Capture the cell that displays the provided text and extract its (x, y) central coordinate. 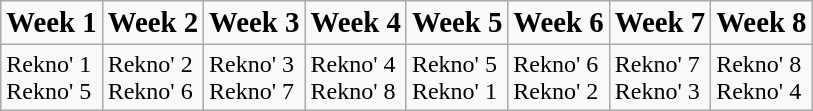
Week 3 (254, 23)
Rekno' 1Rekno' 5 (52, 78)
Rekno' 6Rekno' 2 (558, 78)
Rekno' 4Rekno' 8 (356, 78)
Rekno' 5Rekno' 1 (456, 78)
Rekno' 2Rekno' 6 (152, 78)
Week 7 (660, 23)
Week 6 (558, 23)
Week 1 (52, 23)
Week 5 (456, 23)
Week 4 (356, 23)
Rekno' 7Rekno' 3 (660, 78)
Week 8 (762, 23)
Rekno' 3Rekno' 7 (254, 78)
Week 2 (152, 23)
Rekno' 8Rekno' 4 (762, 78)
